Identify which cell holds the provided text, then report its (X, Y) central coordinate. 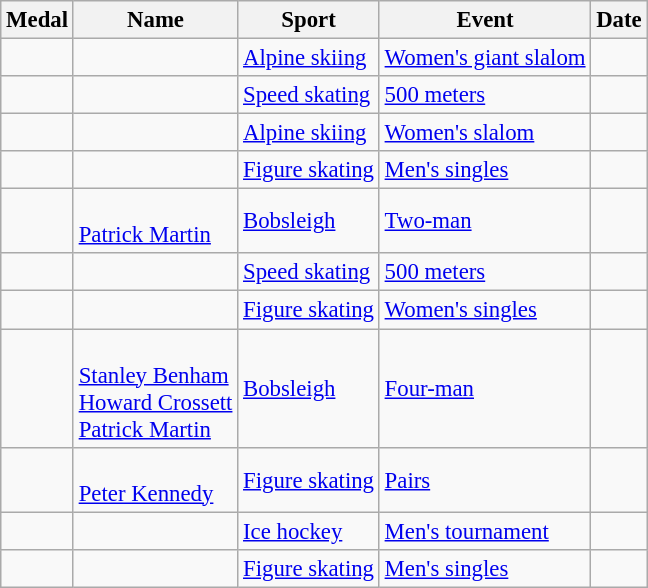
Stanley BenhamHoward CrossettPatrick Martin (155, 388)
Sport (309, 20)
Medal (38, 20)
Two-man (485, 222)
Event (485, 20)
Patrick Martin (155, 222)
Name (155, 20)
Four-man (485, 388)
Peter Kennedy (155, 480)
Women's slalom (485, 133)
Pairs (485, 480)
Date (619, 20)
Women's giant slalom (485, 58)
Ice hockey (309, 531)
Men's tournament (485, 531)
Women's singles (485, 310)
